Return (X, Y) of the center of cell containing provided text 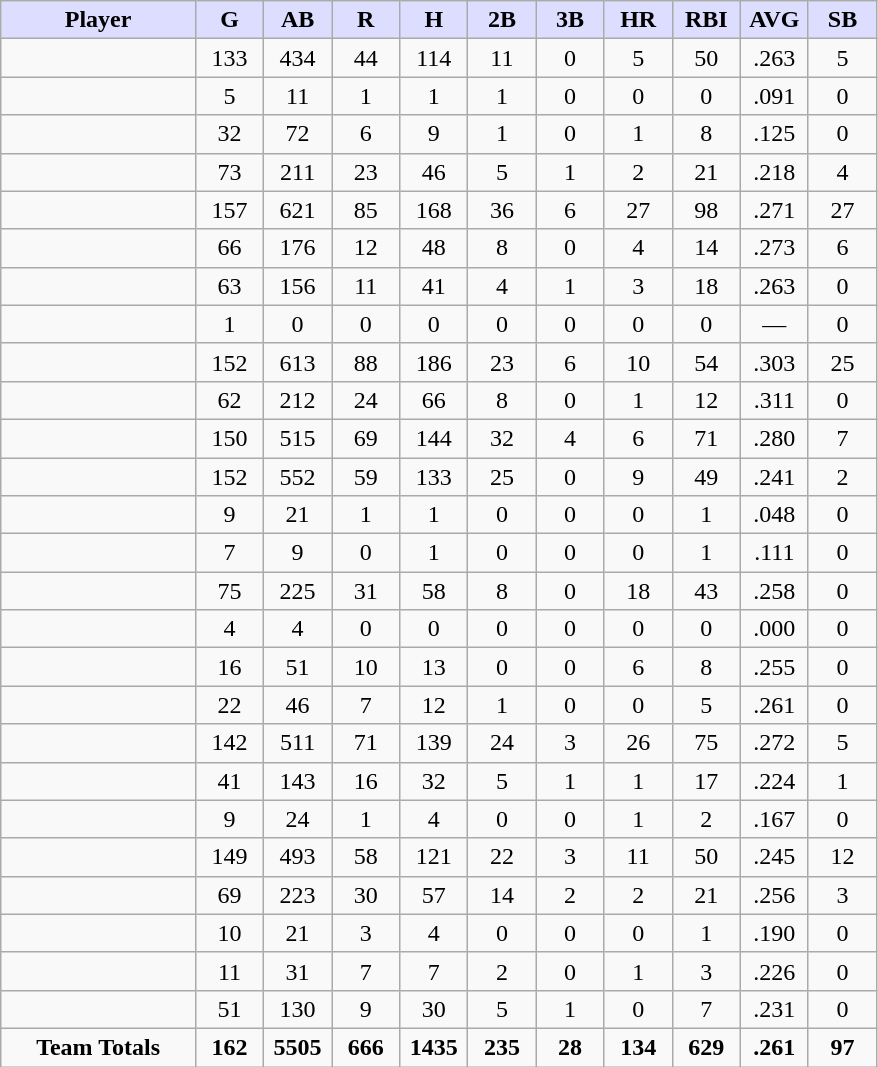
515 (298, 438)
.000 (774, 629)
235 (502, 1047)
SB (842, 20)
212 (298, 400)
613 (298, 362)
139 (434, 743)
134 (638, 1047)
AVG (774, 20)
Player (98, 20)
57 (434, 895)
156 (298, 286)
434 (298, 58)
5505 (298, 1047)
Team Totals (98, 1047)
114 (434, 58)
621 (298, 210)
149 (229, 857)
168 (434, 210)
13 (434, 667)
3B (570, 20)
63 (229, 286)
130 (298, 1009)
.271 (774, 210)
.231 (774, 1009)
.273 (774, 248)
.048 (774, 515)
1435 (434, 1047)
121 (434, 857)
59 (366, 477)
73 (229, 172)
552 (298, 477)
.111 (774, 553)
36 (502, 210)
HR (638, 20)
RBI (706, 20)
85 (366, 210)
.311 (774, 400)
48 (434, 248)
.272 (774, 743)
.245 (774, 857)
.226 (774, 971)
493 (298, 857)
.241 (774, 477)
.258 (774, 591)
62 (229, 400)
.280 (774, 438)
54 (706, 362)
2B (502, 20)
.303 (774, 362)
R (366, 20)
150 (229, 438)
72 (298, 134)
.091 (774, 96)
17 (706, 781)
162 (229, 1047)
143 (298, 781)
AB (298, 20)
666 (366, 1047)
97 (842, 1047)
28 (570, 1047)
176 (298, 248)
49 (706, 477)
186 (434, 362)
98 (706, 210)
44 (366, 58)
225 (298, 591)
511 (298, 743)
88 (366, 362)
.218 (774, 172)
.255 (774, 667)
142 (229, 743)
G (229, 20)
.224 (774, 781)
.125 (774, 134)
211 (298, 172)
.167 (774, 819)
— (774, 324)
H (434, 20)
26 (638, 743)
144 (434, 438)
223 (298, 895)
43 (706, 591)
157 (229, 210)
.190 (774, 933)
.256 (774, 895)
629 (706, 1047)
